Find where the given text appears and provide that cell's center as (x, y) coordinate. 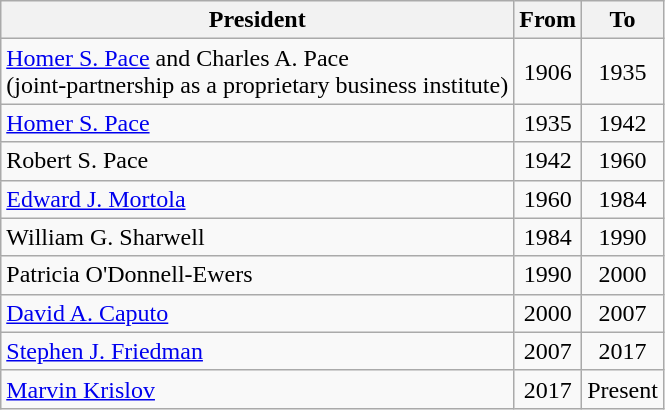
Edward J. Mortola (258, 199)
To (623, 20)
William G. Sharwell (258, 237)
Patricia O'Donnell-Ewers (258, 275)
Stephen J. Friedman (258, 351)
Homer S. Pace (258, 123)
David A. Caputo (258, 313)
Present (623, 389)
1906 (548, 72)
Marvin Krislov (258, 389)
President (258, 20)
From (548, 20)
Homer S. Pace and Charles A. Pace(joint-partnership as a proprietary business institute) (258, 72)
Robert S. Pace (258, 161)
